Extract the [x, y] coordinate from the center of the cell holding the provided text.  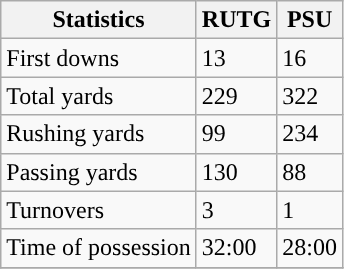
Turnovers [99, 210]
RUTG [236, 20]
13 [236, 58]
First downs [99, 58]
Total yards [99, 96]
Passing yards [99, 172]
88 [310, 172]
3 [236, 210]
28:00 [310, 248]
16 [310, 58]
Time of possession [99, 248]
130 [236, 172]
1 [310, 210]
Statistics [99, 20]
32:00 [236, 248]
Rushing yards [99, 134]
234 [310, 134]
322 [310, 96]
99 [236, 134]
229 [236, 96]
PSU [310, 20]
